Search for the cell housing the specified text and yield its [X, Y] center coordinate. 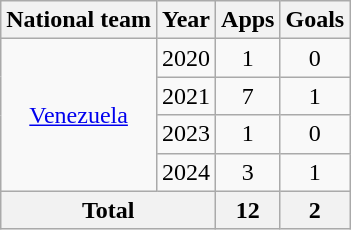
Venezuela [79, 115]
2023 [186, 134]
2021 [186, 96]
Year [186, 20]
2020 [186, 58]
3 [248, 172]
National team [79, 20]
Apps [248, 20]
12 [248, 210]
Total [108, 210]
Goals [315, 20]
2024 [186, 172]
2 [315, 210]
7 [248, 96]
